Provide the [X, Y] coordinate of the cell's center where the given text is located.  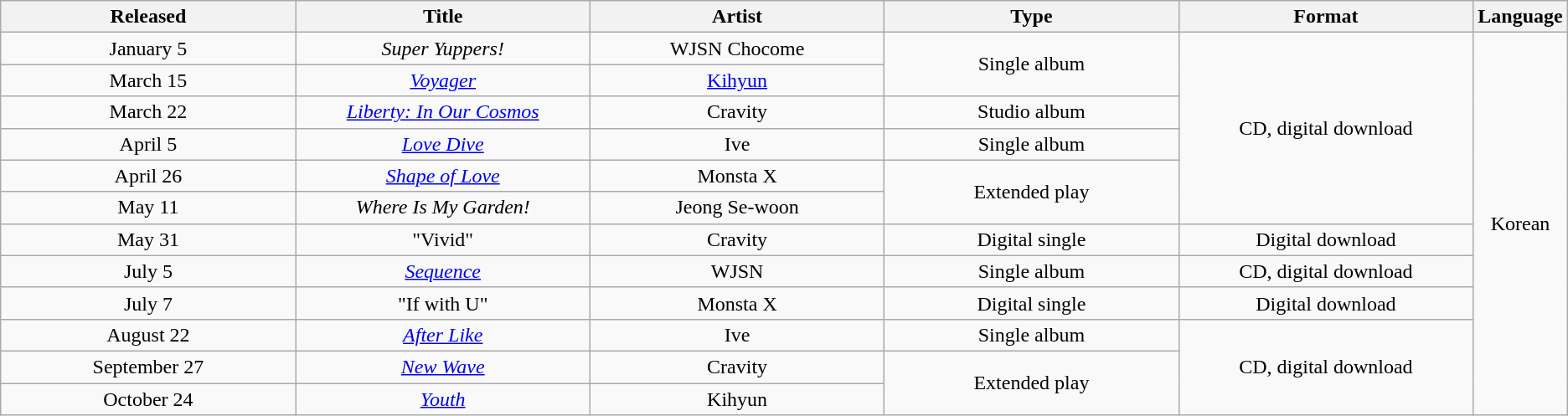
"Vivid" [442, 239]
July 7 [148, 303]
WJSN Chocome [737, 49]
Shape of Love [442, 176]
Type [1032, 17]
September 27 [148, 367]
July 5 [148, 271]
Sequence [442, 271]
April 26 [148, 176]
Korean [1520, 224]
Artist [737, 17]
Jeong Se-woon [737, 208]
Youth [442, 399]
Liberty: In Our Cosmos [442, 112]
Format [1326, 17]
Title [442, 17]
March 15 [148, 80]
Love Dive [442, 144]
April 5 [148, 144]
May 11 [148, 208]
March 22 [148, 112]
October 24 [148, 399]
August 22 [148, 335]
New Wave [442, 367]
After Like [442, 335]
WJSN [737, 271]
January 5 [148, 49]
Super Yuppers! [442, 49]
"If with U" [442, 303]
Studio album [1032, 112]
Where Is My Garden! [442, 208]
Language [1520, 17]
Voyager [442, 80]
Released [148, 17]
May 31 [148, 239]
